Identify which cell holds the provided text, then report its (x, y) central coordinate. 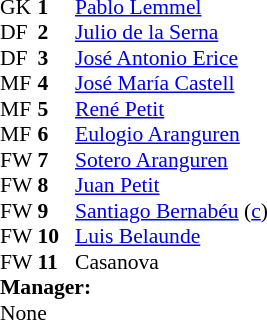
6 (56, 135)
2 (56, 33)
5 (56, 109)
4 (56, 83)
3 (56, 58)
11 (56, 262)
8 (56, 185)
9 (56, 211)
10 (56, 237)
7 (56, 160)
